Capture the cell that displays the provided text and extract its (X, Y) central coordinate. 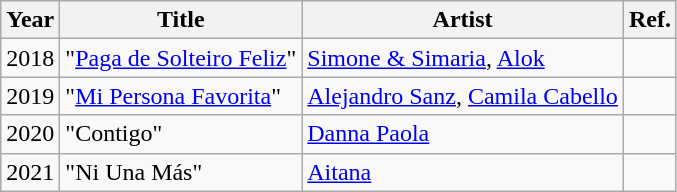
2020 (30, 134)
"Mi Persona Favorita" (181, 96)
Simone & Simaria, Alok (463, 58)
Alejandro Sanz, Camila Cabello (463, 96)
"Ni Una Más" (181, 172)
Year (30, 20)
Artist (463, 20)
"Contigo" (181, 134)
Aitana (463, 172)
2019 (30, 96)
Danna Paola (463, 134)
Ref. (650, 20)
2021 (30, 172)
"Paga de Solteiro Feliz" (181, 58)
2018 (30, 58)
Title (181, 20)
